Scan for the cell matching the given text and deliver its (X, Y) coordinate at center. 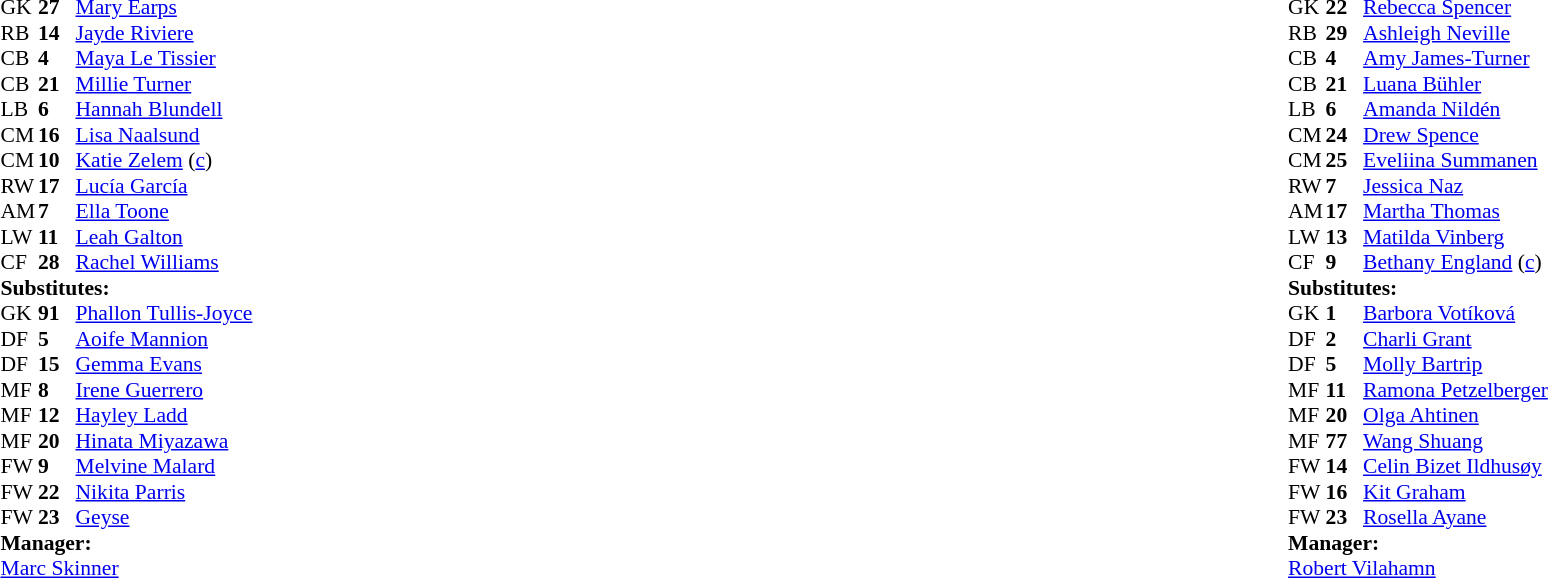
Amy James-Turner (1456, 59)
Luana Bühler (1456, 84)
Hannah Blundell (164, 109)
1 (1345, 313)
Kit Graham (1456, 492)
Nikita Parris (164, 492)
Katie Zelem (c) (164, 161)
Wang Shuang (1456, 441)
Jessica Naz (1456, 186)
Rosella Ayane (1456, 517)
91 (57, 313)
Molly Bartrip (1456, 365)
Geyse (164, 517)
Jayde Riviere (164, 33)
Phallon Tullis-Joyce (164, 313)
Ramona Petzelberger (1456, 390)
Bethany England (c) (1456, 263)
Gemma Evans (164, 365)
29 (1345, 33)
77 (1345, 441)
12 (57, 415)
Ella Toone (164, 211)
Celin Bizet Ildhusøy (1456, 467)
Eveliina Summanen (1456, 161)
15 (57, 365)
Lisa Naalsund (164, 135)
10 (57, 161)
Olga Ahtinen (1456, 415)
Maya Le Tissier (164, 59)
Matilda Vinberg (1456, 237)
2 (1345, 339)
8 (57, 390)
28 (57, 263)
Hayley Ladd (164, 415)
Amanda Nildén (1456, 109)
Aoife Mannion (164, 339)
25 (1345, 161)
Martha Thomas (1456, 211)
Drew Spence (1456, 135)
Ashleigh Neville (1456, 33)
Hinata Miyazawa (164, 441)
Irene Guerrero (164, 390)
Lucía García (164, 186)
22 (57, 492)
24 (1345, 135)
Millie Turner (164, 84)
13 (1345, 237)
Charli Grant (1456, 339)
Leah Galton (164, 237)
Melvine Malard (164, 467)
Barbora Votíková (1456, 313)
Rachel Williams (164, 263)
